Provide the (X, Y) coordinate of the cell's center where the given text is located.  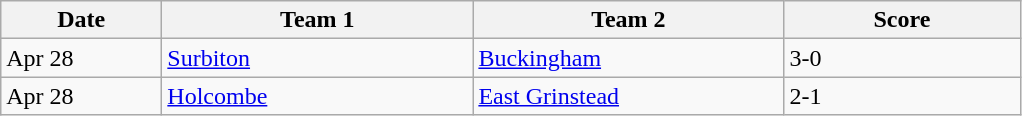
Buckingham (628, 58)
Surbiton (318, 58)
Date (82, 20)
2-1 (902, 96)
East Grinstead (628, 96)
Score (902, 20)
Team 1 (318, 20)
Holcombe (318, 96)
Team 2 (628, 20)
3-0 (902, 58)
